Output the (X, Y) coordinate of the center of the cell containing the given text.  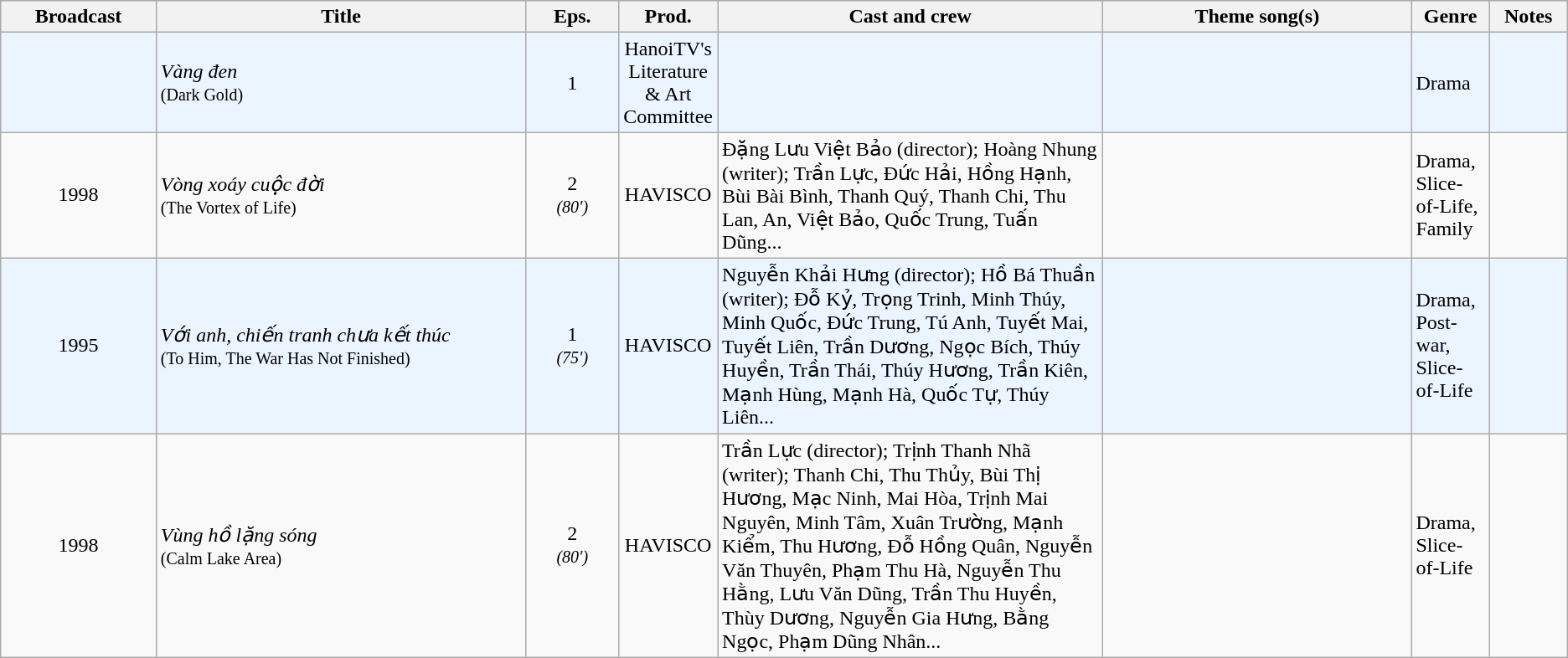
Genre (1451, 17)
Theme song(s) (1257, 17)
HanoiTV's Literature & Art Committee (668, 82)
Với anh, chiến tranh chưa kết thúc (To Him, The War Has Not Finished) (340, 345)
Drama, Slice-of-Life (1451, 546)
Vàng đen (Dark Gold) (340, 82)
Drama (1451, 82)
Broadcast (79, 17)
1995 (79, 345)
Drama, Slice-of-Life, Family (1451, 196)
Vùng hồ lặng sóng (Calm Lake Area) (340, 546)
Title (340, 17)
Vòng xoáy cuộc đời (The Vortex of Life) (340, 196)
Notes (1528, 17)
Prod. (668, 17)
Eps. (573, 17)
1 (573, 82)
1(75′) (573, 345)
Cast and crew (910, 17)
Drama, Post-war, Slice-of-Life (1451, 345)
